Provide the [x, y] coordinate of the cell's center where the given text is located.  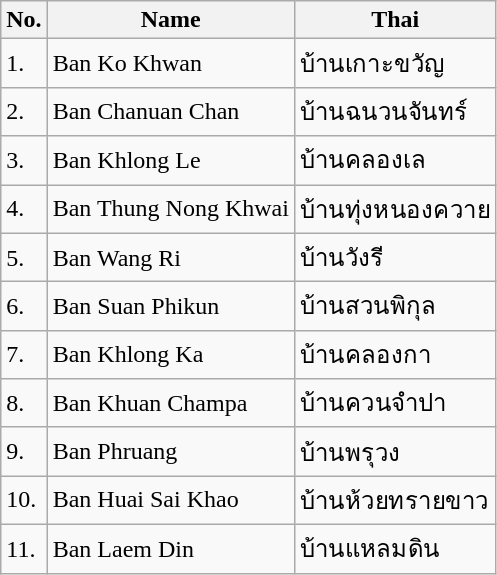
บ้านแหลมดิน [395, 548]
บ้านวังรี [395, 258]
Ban Khuan Champa [170, 404]
4. [24, 208]
Name [170, 20]
Ban Chanuan Chan [170, 112]
บ้านคลองเล [395, 160]
5. [24, 258]
Ban Ko Khwan [170, 64]
บ้านเกาะขวัญ [395, 64]
Ban Khlong Le [170, 160]
No. [24, 20]
3. [24, 160]
Ban Wang Ri [170, 258]
10. [24, 500]
Ban Laem Din [170, 548]
Ban Suan Phikun [170, 306]
7. [24, 354]
1. [24, 64]
บ้านห้วยทรายขาว [395, 500]
บ้านคลองกา [395, 354]
6. [24, 306]
บ้านทุ่งหนองควาย [395, 208]
Thai [395, 20]
Ban Thung Nong Khwai [170, 208]
Ban Phruang [170, 452]
2. [24, 112]
Ban Huai Sai Khao [170, 500]
บ้านพรุวง [395, 452]
บ้านฉนวนจันทร์ [395, 112]
บ้านสวนพิกุล [395, 306]
9. [24, 452]
Ban Khlong Ka [170, 354]
บ้านควนจำปา [395, 404]
8. [24, 404]
11. [24, 548]
